Output the (X, Y) coordinate of the center of the cell containing the given text.  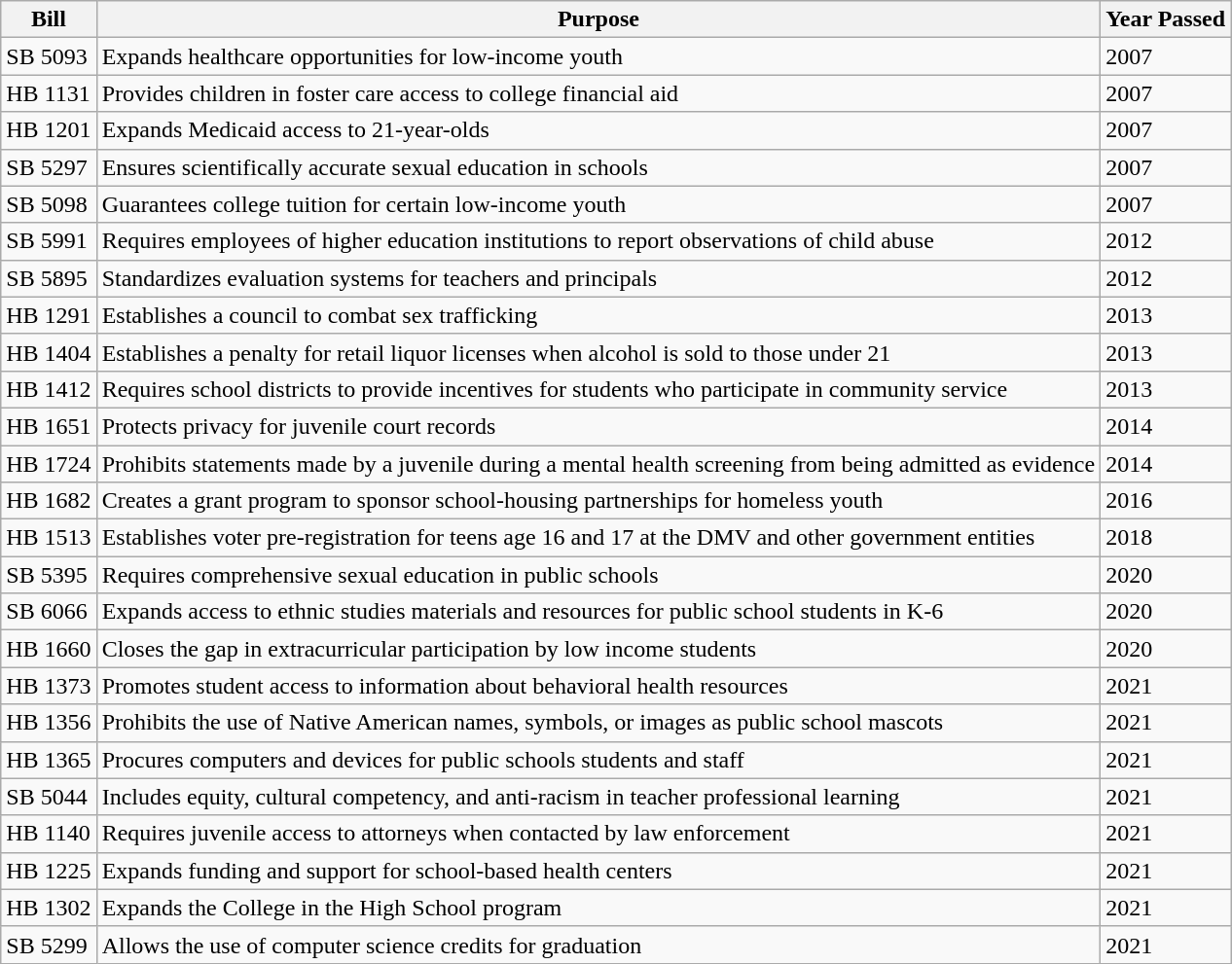
Expands healthcare opportunities for low-income youth (598, 56)
Requires comprehensive sexual education in public schools (598, 575)
HB 1302 (49, 908)
HB 1365 (49, 760)
Prohibits the use of Native American names, symbols, or images as public school mascots (598, 723)
Expands funding and support for school-based health centers (598, 871)
HB 1140 (49, 834)
Creates a grant program to sponsor school-housing partnerships for homeless youth (598, 501)
Procures computers and devices for public schools students and staff (598, 760)
SB 5044 (49, 797)
Includes equity, cultural competency, and anti-racism in teacher professional learning (598, 797)
Guarantees college tuition for certain low-income youth (598, 204)
Year Passed (1166, 19)
SB 5093 (49, 56)
HB 1291 (49, 315)
SB 5299 (49, 945)
HB 1225 (49, 871)
HB 1412 (49, 389)
HB 1201 (49, 130)
HB 1724 (49, 464)
HB 1404 (49, 352)
HB 1513 (49, 538)
Standardizes evaluation systems for teachers and principals (598, 278)
Prohibits statements made by a juvenile during a mental health screening from being admitted as evidence (598, 464)
Ensures scientifically accurate sexual education in schools (598, 167)
SB 5895 (49, 278)
HB 1651 (49, 426)
Bill (49, 19)
HB 1131 (49, 93)
Provides children in foster care access to college financial aid (598, 93)
HB 1373 (49, 686)
Closes the gap in extracurricular participation by low income students (598, 649)
Expands Medicaid access to 21-year-olds (598, 130)
HB 1660 (49, 649)
Allows the use of computer science credits for graduation (598, 945)
Expands access to ethnic studies materials and resources for public school students in K-6 (598, 612)
Requires employees of higher education institutions to report observations of child abuse (598, 241)
Establishes voter pre-registration for teens age 16 and 17 at the DMV and other government entities (598, 538)
Purpose (598, 19)
HB 1682 (49, 501)
Establishes a penalty for retail liquor licenses when alcohol is sold to those under 21 (598, 352)
Requires school districts to provide incentives for students who participate in community service (598, 389)
HB 1356 (49, 723)
2018 (1166, 538)
Promotes student access to information about behavioral health resources (598, 686)
SB 5395 (49, 575)
SB 5098 (49, 204)
2016 (1166, 501)
Expands the College in the High School program (598, 908)
Requires juvenile access to attorneys when contacted by law enforcement (598, 834)
Establishes a council to combat sex trafficking (598, 315)
SB 6066 (49, 612)
SB 5297 (49, 167)
SB 5991 (49, 241)
Protects privacy for juvenile court records (598, 426)
